Identify which cell holds the provided text, then report its (X, Y) central coordinate. 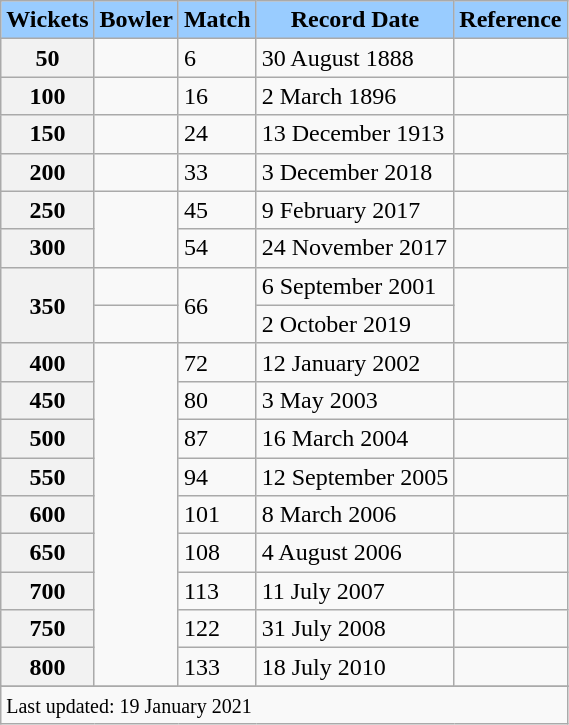
11 July 2007 (355, 591)
Match (217, 20)
200 (48, 172)
30 August 1888 (355, 58)
9 February 2017 (355, 210)
3 May 2003 (355, 400)
Last updated: 19 January 2021 (284, 705)
Record Date (355, 20)
4 August 2006 (355, 553)
13 December 1913 (355, 134)
113 (217, 591)
400 (48, 362)
31 July 2008 (355, 629)
150 (48, 134)
Bowler (136, 20)
250 (48, 210)
6 September 2001 (355, 286)
800 (48, 667)
33 (217, 172)
2 March 1896 (355, 96)
500 (48, 438)
18 July 2010 (355, 667)
54 (217, 248)
72 (217, 362)
300 (48, 248)
108 (217, 553)
2 October 2019 (355, 324)
87 (217, 438)
50 (48, 58)
3 December 2018 (355, 172)
24 (217, 134)
16 March 2004 (355, 438)
66 (217, 305)
550 (48, 477)
16 (217, 96)
750 (48, 629)
650 (48, 553)
122 (217, 629)
133 (217, 667)
Reference (510, 20)
450 (48, 400)
350 (48, 305)
80 (217, 400)
94 (217, 477)
6 (217, 58)
12 January 2002 (355, 362)
101 (217, 515)
100 (48, 96)
600 (48, 515)
12 September 2005 (355, 477)
Wickets (48, 20)
8 March 2006 (355, 515)
24 November 2017 (355, 248)
700 (48, 591)
45 (217, 210)
